Capture the cell that displays the provided text and extract its [x, y] central coordinate. 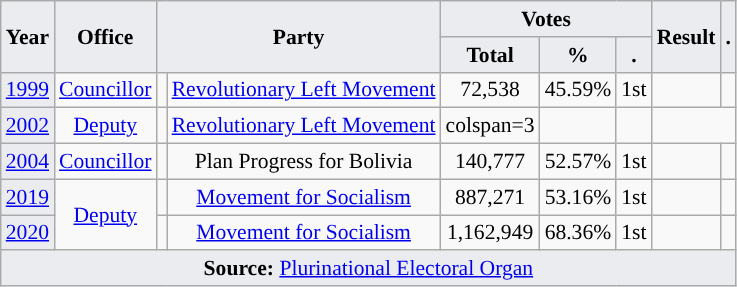
% [578, 55]
2020 [28, 233]
140,777 [490, 162]
2019 [28, 197]
Result [686, 36]
53.16% [578, 197]
Year [28, 36]
1999 [28, 90]
68.36% [578, 233]
Party [299, 36]
45.59% [578, 90]
Source: Plurinational Electoral Organ [368, 269]
72,538 [490, 90]
2004 [28, 162]
Office [105, 36]
Total [490, 55]
2002 [28, 126]
1,162,949 [490, 233]
Plan Progress for Bolivia [304, 162]
colspan=3 [490, 126]
887,271 [490, 197]
Votes [546, 19]
52.57% [578, 162]
